Return the [x, y] coordinate for the center point of the cell that contains the specified text.  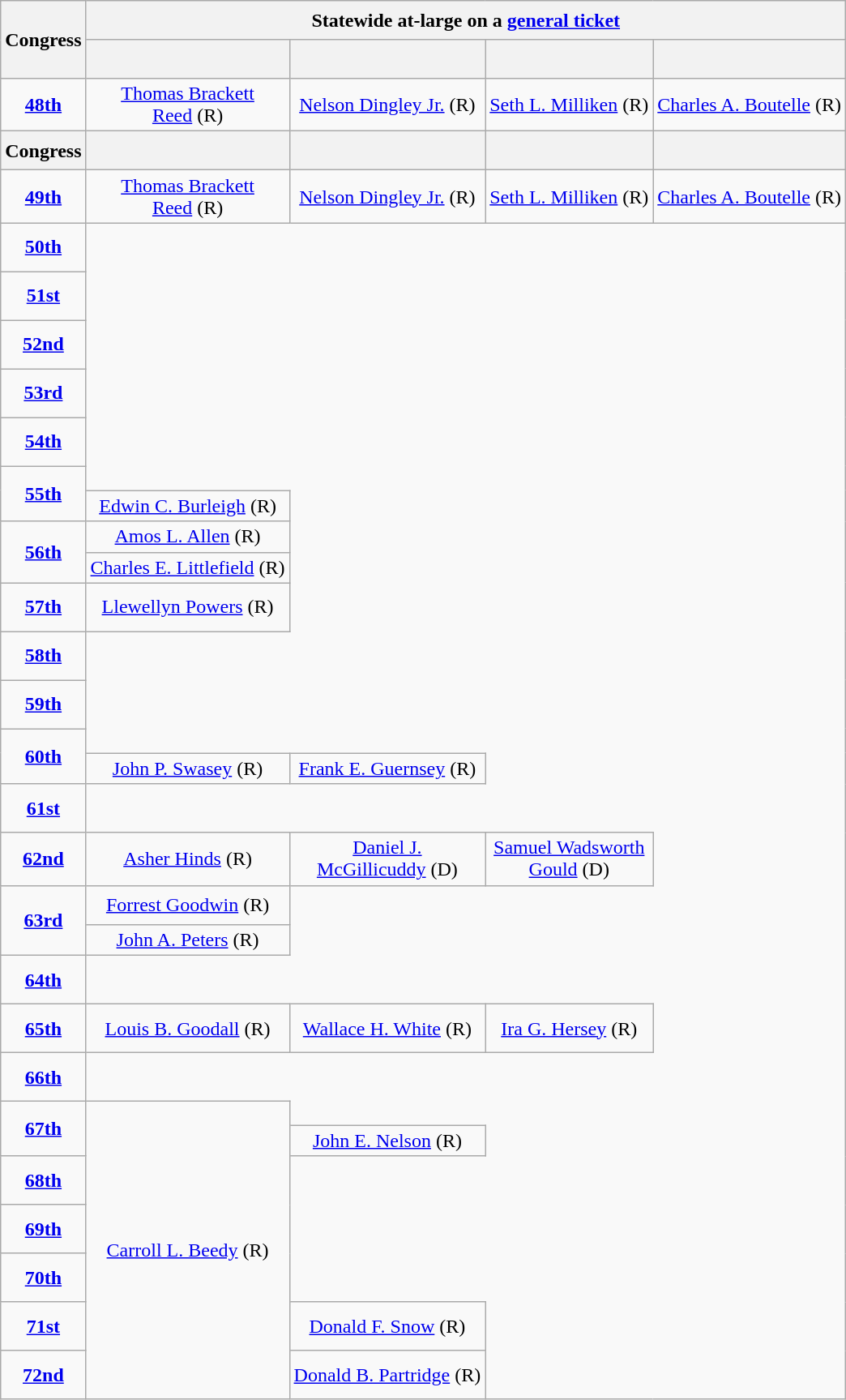
Ira G. Hersey (R) [569, 1028]
65th [44, 1028]
Edwin C. Burleigh (R) [188, 506]
56th [44, 552]
48th [44, 105]
49th [44, 196]
54th [44, 442]
63rd [44, 920]
64th [44, 979]
52nd [44, 345]
66th [44, 1077]
58th [44, 656]
60th [44, 756]
55th [44, 494]
John E. Nelson (R) [387, 1141]
John A. Peters (R) [188, 940]
Donald F. Snow (R) [387, 1326]
70th [44, 1278]
Louis B. Goodall (R) [188, 1028]
John P. Swasey (R) [188, 769]
Amos L. Allen (R) [188, 537]
Forrest Goodwin (R) [188, 905]
71st [44, 1326]
59th [44, 704]
72nd [44, 1375]
Charles E. Littlefield (R) [188, 567]
51st [44, 296]
53rd [44, 393]
Daniel J.McGillicuddy (D) [387, 859]
Wallace H. White (R) [387, 1028]
Samuel WadsworthGould (D) [569, 859]
67th [44, 1128]
Carroll L. Beedy (R) [188, 1250]
Frank E. Guernsey (R) [387, 769]
68th [44, 1180]
50th [44, 247]
Donald B. Partridge (R) [387, 1375]
69th [44, 1229]
Llewellyn Powers (R) [188, 607]
Asher Hinds (R) [188, 859]
Statewide at-large on a general ticket [465, 20]
57th [44, 607]
61st [44, 808]
62nd [44, 859]
